Return (x, y) of the center of cell containing provided text 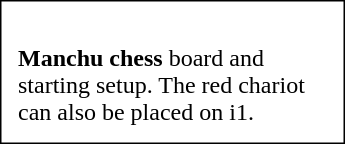
Manchu chess board and starting setup. The red chariot can also be placed on i1. (172, 72)
